For the text-containing cell, return its midpoint in (x, y) coordinate format. 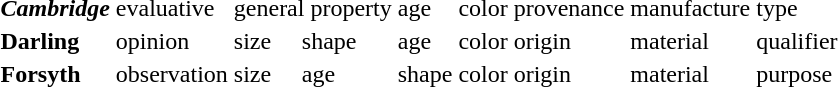
shape (346, 41)
material (690, 41)
size (264, 41)
opinion (172, 41)
origin (569, 41)
age (425, 41)
color (483, 41)
